Find where the given text appears and provide that cell's center as [X, Y] coordinate. 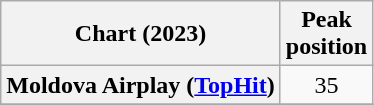
Peakposition [326, 34]
35 [326, 85]
Moldova Airplay (TopHit) [141, 85]
Chart (2023) [141, 34]
